Locate the cell with the specified text and output its [X, Y] center coordinate. 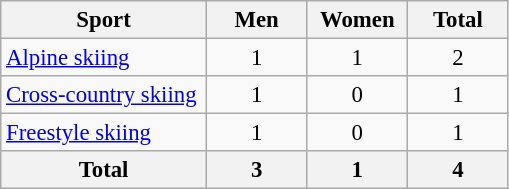
2 [458, 58]
Freestyle skiing [104, 133]
Women [358, 20]
4 [458, 170]
3 [256, 170]
Alpine skiing [104, 58]
Cross-country skiing [104, 95]
Sport [104, 20]
Men [256, 20]
